Determine the [X, Y] coordinate at the center of the cell enclosing the given text.  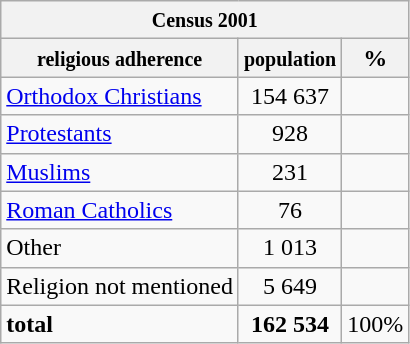
Religion not mentioned [120, 286]
% [376, 58]
Roman Catholics [120, 210]
population [290, 58]
100% [376, 324]
Muslims [120, 172]
231 [290, 172]
Orthodox Christians [120, 96]
religious adherence [120, 58]
162 534 [290, 324]
928 [290, 134]
1 013 [290, 248]
5 649 [290, 286]
76 [290, 210]
Census 2001 [205, 20]
Other [120, 248]
154 637 [290, 96]
Protestants [120, 134]
total [120, 324]
